Detect which cell encompasses the target text, then output its (x, y) center coordinate. 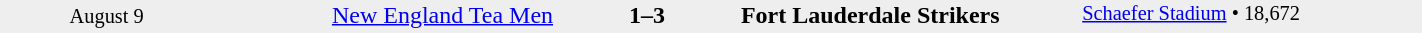
Fort Lauderdale Strikers (910, 15)
Schaefer Stadium • 18,672 (1252, 16)
August 9 (106, 16)
New England Tea Men (384, 15)
1–3 (648, 15)
